Find where the given text appears and provide that cell's center as [X, Y] coordinate. 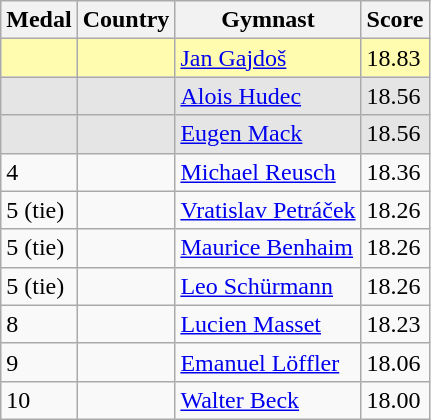
10 [39, 400]
Medal [39, 20]
Gymnast [268, 20]
9 [39, 362]
Michael Reusch [268, 172]
Walter Beck [268, 400]
18.83 [395, 58]
Country [126, 20]
4 [39, 172]
Jan Gajdoš [268, 58]
Score [395, 20]
Emanuel Löffler [268, 362]
8 [39, 324]
18.00 [395, 400]
18.06 [395, 362]
18.36 [395, 172]
Vratislav Petráček [268, 210]
Maurice Benhaim [268, 248]
Alois Hudec [268, 96]
Lucien Masset [268, 324]
18.23 [395, 324]
Leo Schürmann [268, 286]
Eugen Mack [268, 134]
